Pinpoint the cell where the given text exists, returning its [x, y] midpoint coordinate. 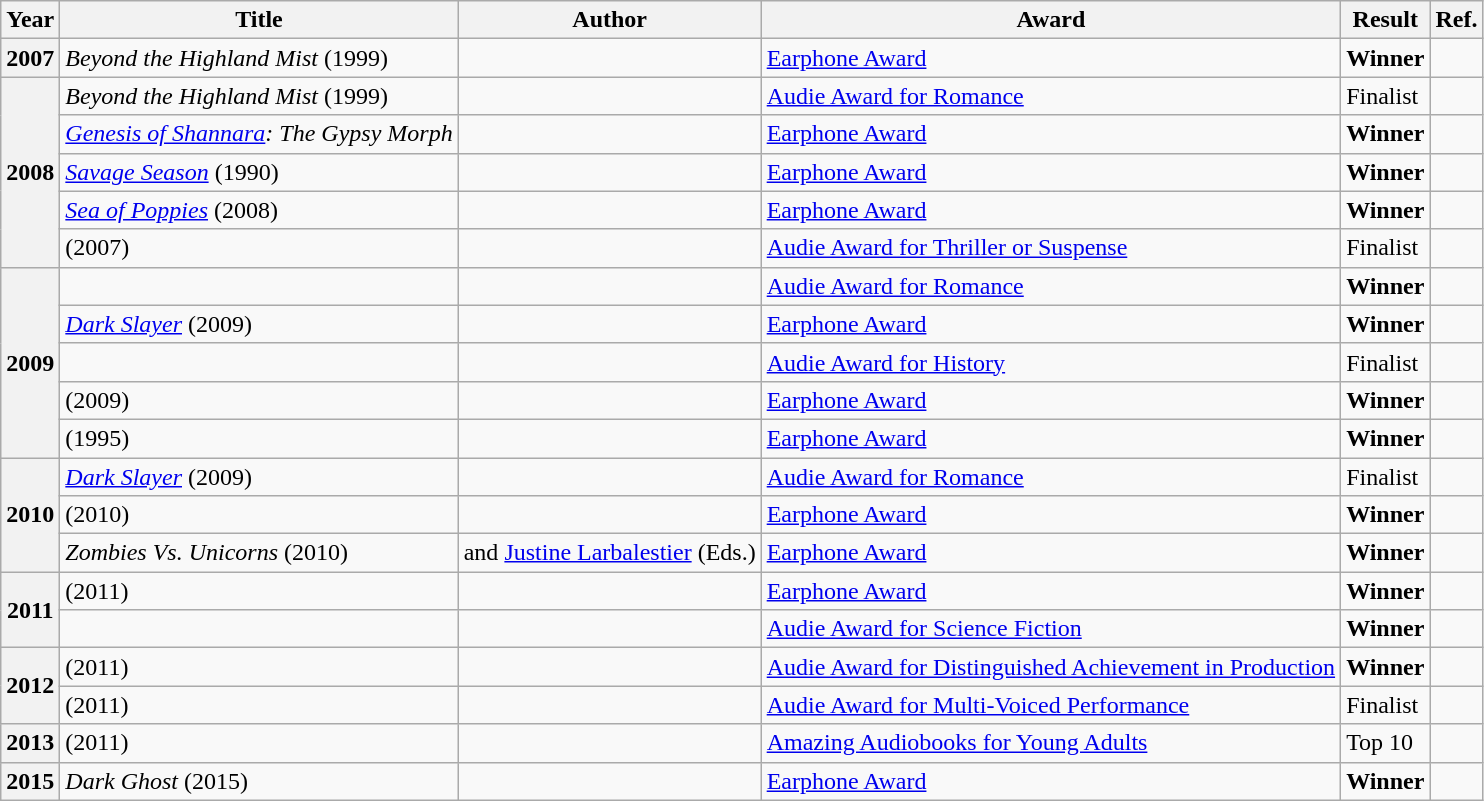
Sea of Poppies (2008) [259, 210]
Result [1386, 20]
(2010) [259, 515]
Title [259, 20]
(2009) [259, 400]
Audie Award for Thriller or Suspense [1050, 248]
Award [1050, 20]
2012 [30, 686]
Audie Award for Multi-Voiced Performance [1050, 705]
Genesis of Shannara: The Gypsy Morph [259, 134]
Top 10 [1386, 743]
Ref. [1456, 20]
Audie Award for Science Fiction [1050, 629]
2007 [30, 58]
Amazing Audiobooks for Young Adults [1050, 743]
2015 [30, 781]
Year [30, 20]
(2007) [259, 248]
2009 [30, 362]
Dark Ghost (2015) [259, 781]
Audie Award for History [1050, 362]
(1995) [259, 438]
and Justine Larbalestier (Eds.) [610, 553]
Zombies Vs. Unicorns (2010) [259, 553]
Savage Season (1990) [259, 172]
Audie Award for Distinguished Achievement in Production [1050, 667]
Author [610, 20]
2011 [30, 610]
2008 [30, 172]
2010 [30, 515]
2013 [30, 743]
